Locate the cell with the specified text and output its [X, Y] center coordinate. 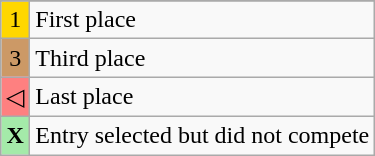
Last place [202, 97]
Third place [202, 58]
First place [202, 20]
1 [16, 20]
X [16, 135]
◁ [16, 97]
3 [16, 58]
Entry selected but did not compete [202, 135]
